Output the [X, Y] coordinate of the center of the cell containing the given text.  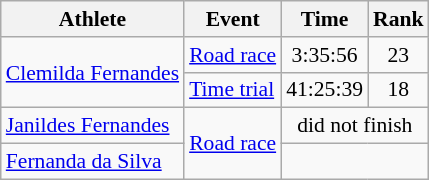
23 [398, 55]
18 [398, 90]
3:35:56 [324, 55]
Rank [398, 19]
Event [232, 19]
did not finish [354, 126]
Time trial [232, 90]
Athlete [92, 19]
Time [324, 19]
Janildes Fernandes [92, 126]
41:25:39 [324, 90]
Clemilda Fernandes [92, 72]
Fernanda da Silva [92, 162]
